Capture the cell that displays the provided text and extract its [x, y] central coordinate. 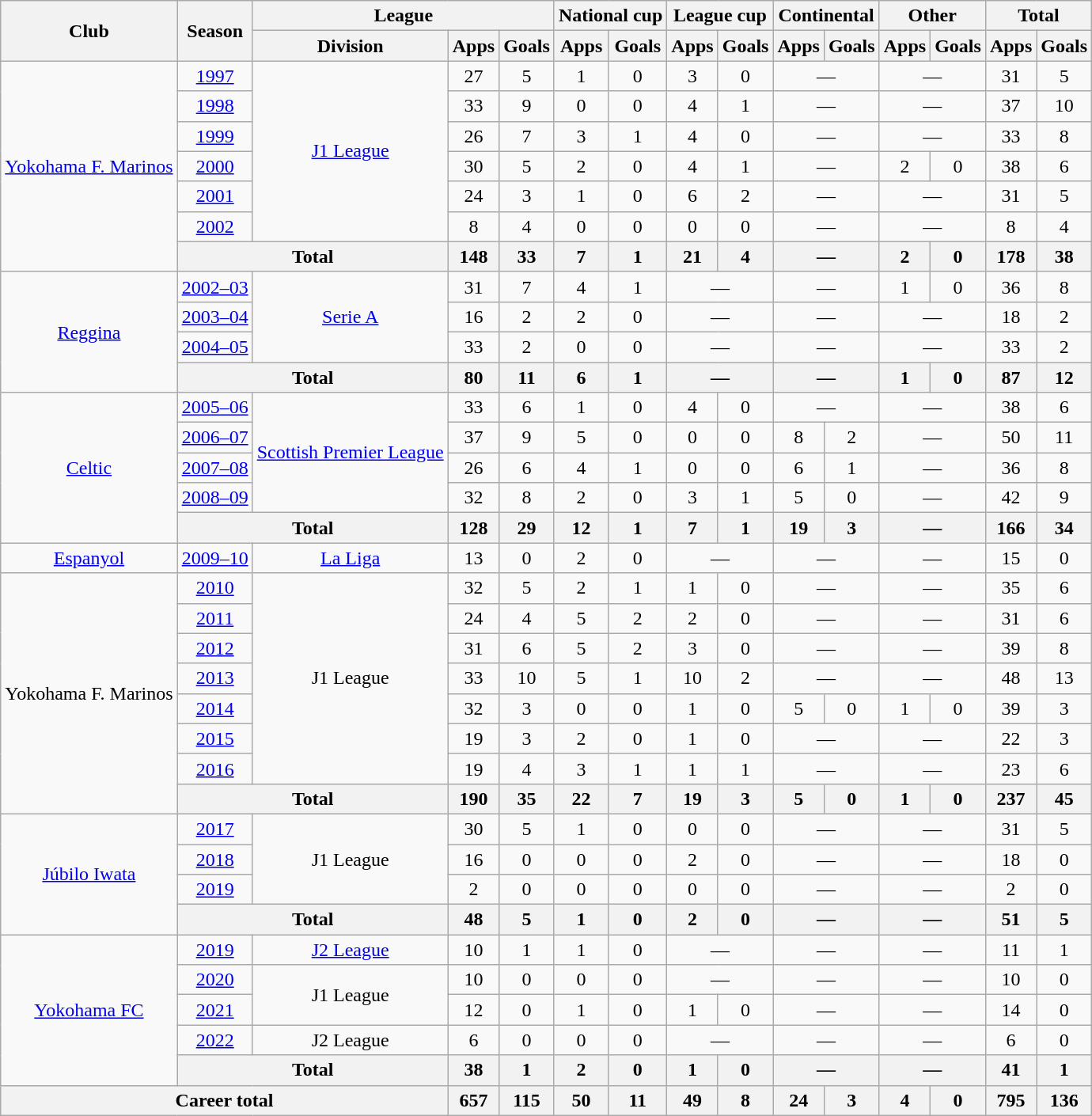
2021 [215, 1010]
21 [692, 256]
795 [1010, 1100]
2015 [215, 738]
2020 [215, 980]
128 [473, 528]
2002–03 [215, 287]
190 [473, 799]
29 [527, 528]
Club [89, 31]
2006–07 [215, 438]
237 [1010, 799]
178 [1010, 256]
Júbilo Iwata [89, 874]
2016 [215, 769]
2018 [215, 859]
115 [527, 1100]
Serie A [350, 317]
La Liga [350, 558]
2017 [215, 829]
1999 [215, 136]
41 [1010, 1070]
2001 [215, 196]
Continental [826, 16]
42 [1010, 498]
2004–05 [215, 347]
136 [1064, 1100]
Espanyol [89, 558]
2002 [215, 226]
Career total [225, 1100]
1998 [215, 106]
2000 [215, 166]
2003–04 [215, 317]
15 [1010, 558]
2007–08 [215, 468]
23 [1010, 769]
Scottish Premier League [350, 453]
Season [215, 31]
49 [692, 1100]
Other [932, 16]
657 [473, 1100]
Division [350, 46]
2022 [215, 1040]
2005–06 [215, 408]
1997 [215, 76]
87 [1010, 378]
166 [1010, 528]
51 [1010, 920]
Reggina [89, 332]
34 [1064, 528]
148 [473, 256]
2014 [215, 708]
2010 [215, 588]
2011 [215, 618]
2013 [215, 678]
League [404, 16]
National cup [610, 16]
2008–09 [215, 498]
2009–10 [215, 558]
Yokohama FC [89, 1010]
League cup [720, 16]
14 [1010, 1010]
27 [473, 76]
80 [473, 378]
45 [1064, 799]
Celtic [89, 468]
2012 [215, 648]
